Provide the [x, y] coordinate of the cell's center where the given text is located.  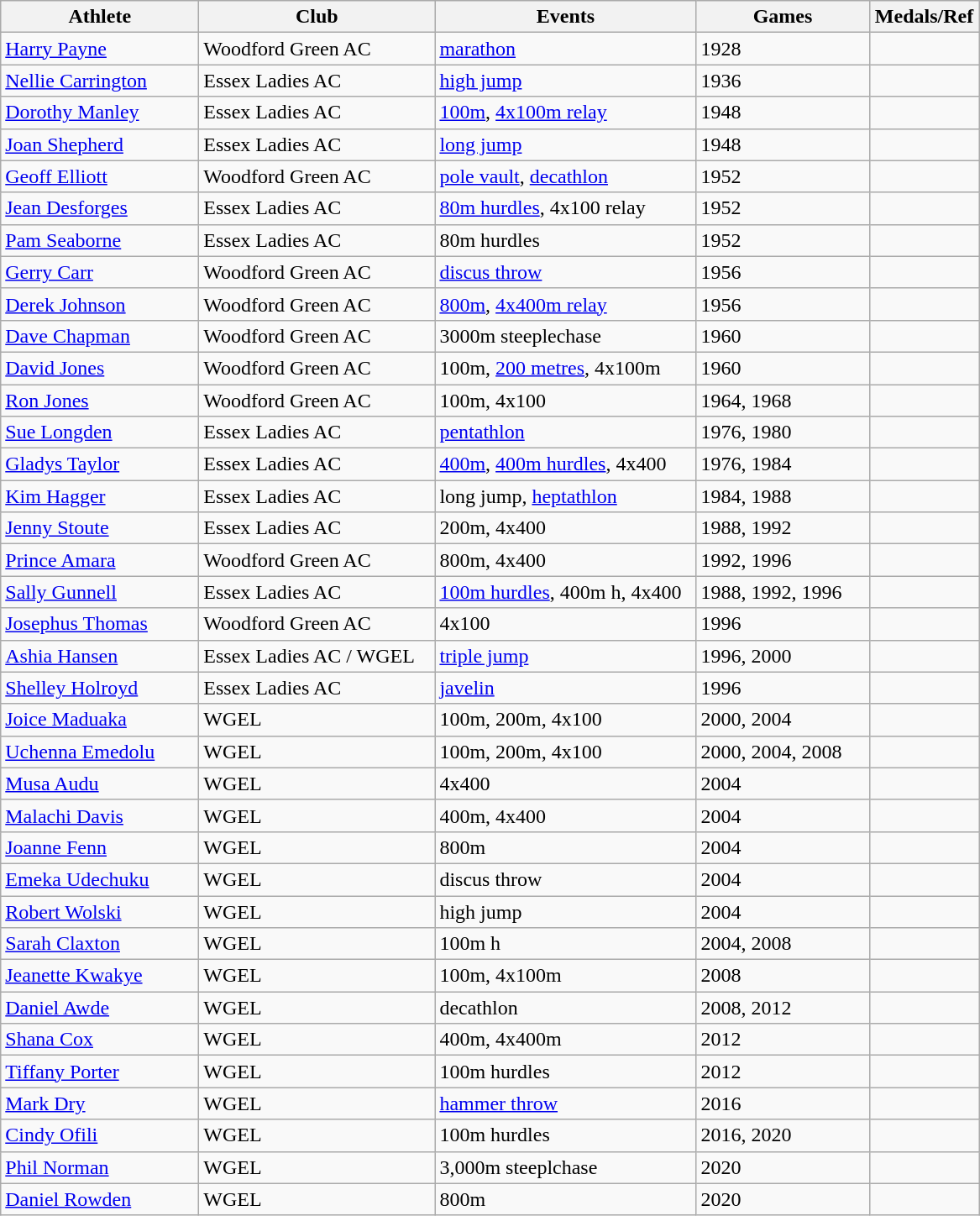
Kim Hagger [100, 496]
1964, 1968 [783, 401]
David Jones [100, 368]
Robert Wolski [100, 911]
Games [783, 17]
Malachi Davis [100, 815]
Joanne Fenn [100, 847]
Joan Shepherd [100, 144]
1936 [783, 81]
Athlete [100, 17]
2000, 2004 [783, 720]
Nellie Carrington [100, 81]
2004, 2008 [783, 944]
2008 [783, 976]
triple jump [566, 656]
Gerry Carr [100, 272]
4x100 [566, 624]
800m, 4x400 [566, 560]
decathlon [566, 1008]
Mark Dry [100, 1103]
1992, 1996 [783, 560]
Uchenna Emedolu [100, 752]
Essex Ladies AC / WGEL [317, 656]
100m, 4x100m [566, 976]
Jean Desforges [100, 208]
Tiffany Porter [100, 1072]
Dave Chapman [100, 336]
Shana Cox [100, 1040]
Emeka Udechuku [100, 879]
Derek Johnson [100, 304]
Pam Seaborne [100, 240]
2016, 2020 [783, 1135]
Joice Maduaka [100, 720]
1988, 1992 [783, 528]
1928 [783, 49]
Ashia Hansen [100, 656]
Club [317, 17]
80m hurdles, 4x100 relay [566, 208]
Dorothy Manley [100, 113]
100m, 4x100 [566, 401]
Daniel Rowden [100, 1199]
100m hurdles, 400m h, 4x400 [566, 592]
long jump, heptathlon [566, 496]
Medals/Ref [924, 17]
long jump [566, 144]
Sarah Claxton [100, 944]
Cindy Ofili [100, 1135]
Sally Gunnell [100, 592]
marathon [566, 49]
1976, 1980 [783, 432]
3000m steeplechase [566, 336]
Shelley Holroyd [100, 688]
Sue Longden [100, 432]
pole vault, decathlon [566, 176]
Jenny Stoute [100, 528]
2000, 2004, 2008 [783, 752]
1988, 1992, 1996 [783, 592]
400m, 400m hurdles, 4x400 [566, 464]
1996, 2000 [783, 656]
Phil Norman [100, 1167]
400m, 4x400m [566, 1040]
200m, 4x400 [566, 528]
Gladys Taylor [100, 464]
Harry Payne [100, 49]
400m, 4x400 [566, 815]
Josephus Thomas [100, 624]
3,000m steeplchase [566, 1167]
Musa Audu [100, 784]
1976, 1984 [783, 464]
80m hurdles [566, 240]
pentathlon [566, 432]
100m, 4x100m relay [566, 113]
2008, 2012 [783, 1008]
1984, 1988 [783, 496]
Ron Jones [100, 401]
2016 [783, 1103]
Geoff Elliott [100, 176]
100m h [566, 944]
javelin [566, 688]
Events [566, 17]
4x400 [566, 784]
hammer throw [566, 1103]
Daniel Awde [100, 1008]
800m, 4x400m relay [566, 304]
100m, 200 metres, 4x100m [566, 368]
Prince Amara [100, 560]
Jeanette Kwakye [100, 976]
